Return (X, Y) of the center of cell containing provided text 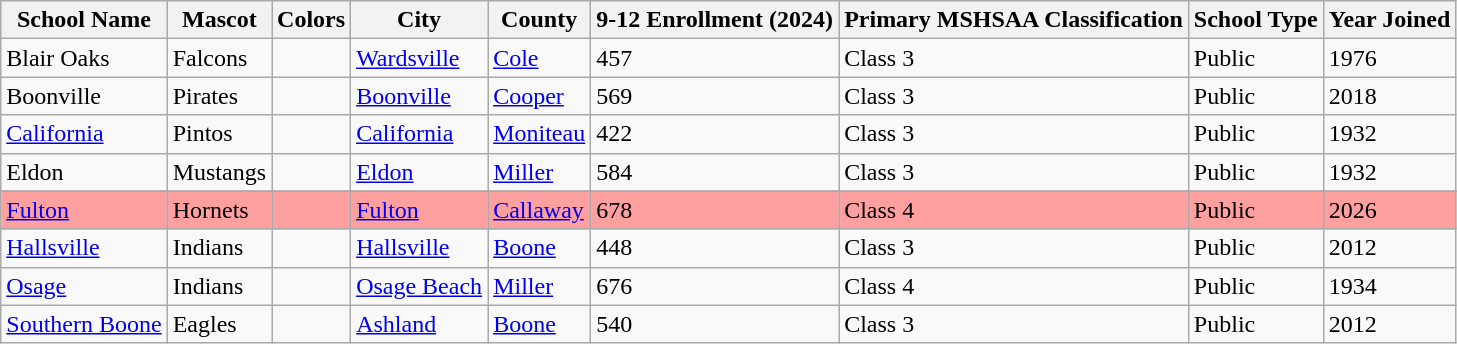
School Name (84, 20)
Cooper (540, 96)
Pintos (219, 134)
Ashland (420, 324)
448 (715, 248)
Mascot (219, 20)
Hornets (219, 210)
Wardsville (420, 58)
Osage (84, 286)
584 (715, 172)
Osage Beach (420, 286)
Moniteau (540, 134)
Blair Oaks (84, 58)
422 (715, 134)
569 (715, 96)
Cole (540, 58)
2026 (1390, 210)
Primary MSHSAA Classification (1014, 20)
Pirates (219, 96)
2018 (1390, 96)
Colors (312, 20)
Southern Boone (84, 324)
9-12 Enrollment (2024) (715, 20)
676 (715, 286)
1934 (1390, 286)
Callaway (540, 210)
Year Joined (1390, 20)
678 (715, 210)
Eagles (219, 324)
540 (715, 324)
City (420, 20)
457 (715, 58)
1976 (1390, 58)
Falcons (219, 58)
County (540, 20)
School Type (1256, 20)
Mustangs (219, 172)
